From the cell containing the given text, extract its center point as (x, y) coordinate. 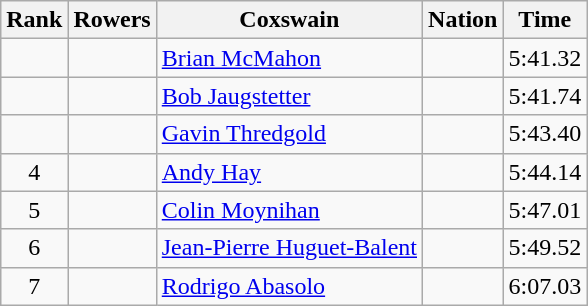
Rowers (112, 20)
Rodrigo Abasolo (289, 286)
5:43.40 (545, 134)
5:47.01 (545, 210)
5 (34, 210)
Bob Jaugstetter (289, 96)
4 (34, 172)
5:44.14 (545, 172)
6:07.03 (545, 286)
7 (34, 286)
Andy Hay (289, 172)
Coxswain (289, 20)
Brian McMahon (289, 58)
5:41.74 (545, 96)
Rank (34, 20)
6 (34, 248)
Time (545, 20)
Gavin Thredgold (289, 134)
Jean-Pierre Huguet-Balent (289, 248)
Nation (463, 20)
5:49.52 (545, 248)
Colin Moynihan (289, 210)
5:41.32 (545, 58)
